Determine the (X, Y) coordinate at the center of the cell enclosing the given text.  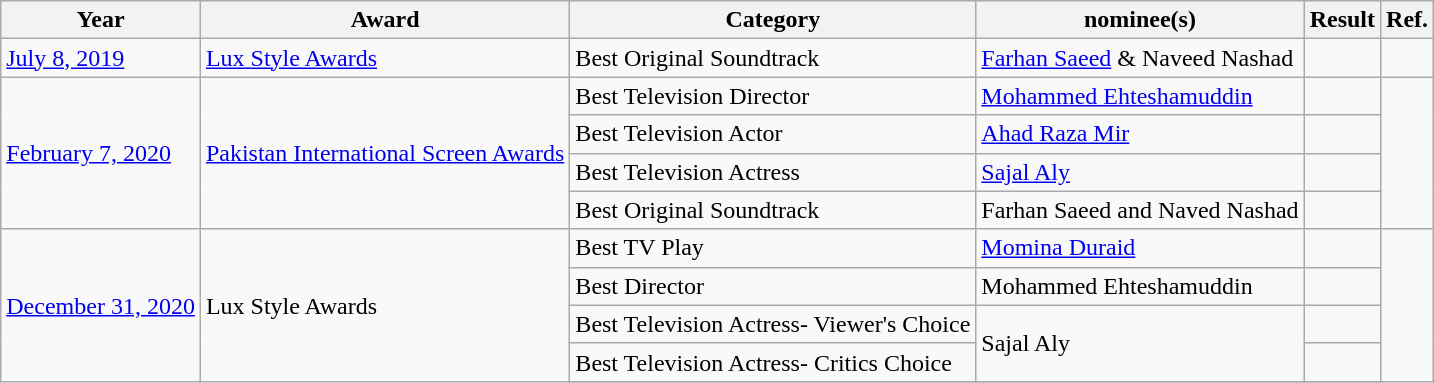
Category (773, 20)
Best Television Actress (773, 172)
Award (384, 20)
Best Director (773, 286)
Best Television Director (773, 96)
Best TV Play (773, 248)
nominee(s) (1140, 20)
Year (101, 20)
July 8, 2019 (101, 58)
Ref. (1408, 20)
Farhan Saeed and Naved Nashad (1140, 210)
Pakistan International Screen Awards (384, 153)
December 31, 2020 (101, 305)
Best Television Actor (773, 134)
Best Television Actress- Viewer's Choice (773, 324)
Best Television Actress- Critics Choice (773, 362)
Farhan Saeed & Naveed Nashad (1140, 58)
Result (1342, 20)
February 7, 2020 (101, 153)
Ahad Raza Mir (1140, 134)
Momina Duraid (1140, 248)
